Identify which cell holds the provided text, then report its [X, Y] central coordinate. 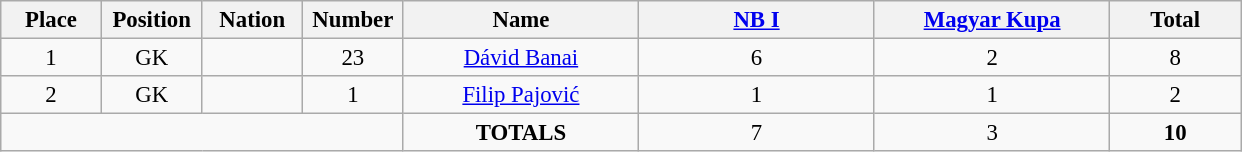
Name [521, 20]
Dávid Banai [521, 58]
Number [354, 20]
6 [757, 58]
Place [52, 20]
Total [1176, 20]
3 [992, 133]
10 [1176, 133]
Nation [252, 20]
Magyar Kupa [992, 20]
NB I [757, 20]
Position [152, 20]
Filip Pajović [521, 95]
7 [757, 133]
8 [1176, 58]
TOTALS [521, 133]
23 [354, 58]
